Extract the [x, y] coordinate from the center of the cell holding the provided text.  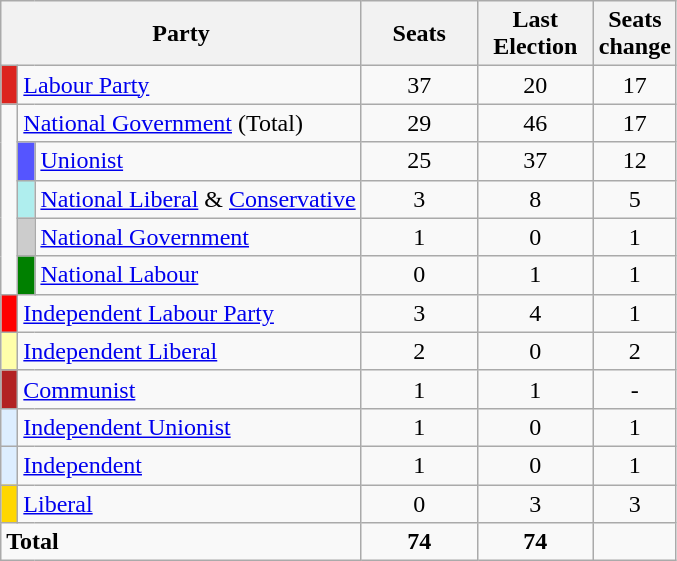
12 [634, 161]
46 [535, 123]
20 [535, 85]
National Labour [198, 275]
5 [634, 199]
Last Election [535, 34]
Independent [190, 465]
25 [419, 161]
- [634, 389]
Seats [419, 34]
Independent Unionist [190, 427]
National Liberal & Conservative [198, 199]
Total [181, 542]
Liberal [190, 503]
4 [535, 313]
Labour Party [190, 85]
Independent Liberal [190, 351]
29 [419, 123]
Party [181, 34]
National Government (Total) [190, 123]
8 [535, 199]
Unionist [198, 161]
Communist [190, 389]
Independent Labour Party [190, 313]
Seats change [634, 34]
National Government [198, 237]
